For the text-containing cell, return its midpoint in (X, Y) coordinate format. 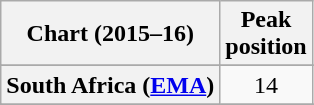
Peakposition (266, 34)
South Africa (EMA) (110, 85)
Chart (2015–16) (110, 34)
14 (266, 85)
